Scan for the cell matching the given text and deliver its (x, y) coordinate at center. 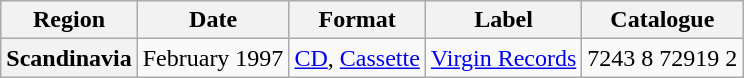
Region (69, 20)
Virgin Records (503, 58)
CD, Cassette (357, 58)
7243 8 72919 2 (662, 58)
Scandinavia (69, 58)
Date (213, 20)
February 1997 (213, 58)
Format (357, 20)
Catalogue (662, 20)
Label (503, 20)
